Return the [X, Y] coordinate for the center point of the cell that contains the specified text.  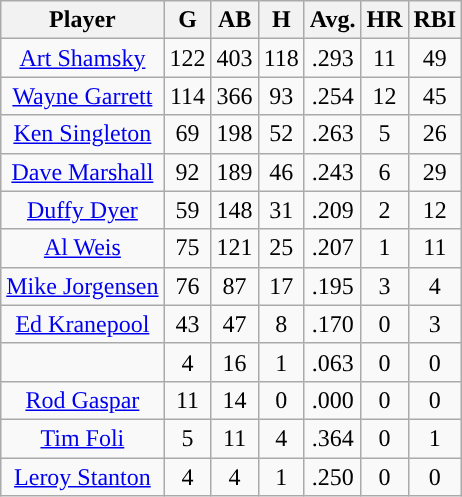
366 [234, 96]
189 [234, 172]
69 [188, 134]
Tim Foli [82, 438]
26 [435, 134]
.170 [332, 324]
RBI [435, 20]
Ken Singleton [82, 134]
.254 [332, 96]
.263 [332, 134]
75 [188, 248]
49 [435, 58]
118 [281, 58]
59 [188, 210]
HR [384, 20]
16 [234, 362]
46 [281, 172]
.063 [332, 362]
Rod Gaspar [82, 400]
Leroy Stanton [82, 477]
31 [281, 210]
.195 [332, 286]
25 [281, 248]
52 [281, 134]
.000 [332, 400]
.207 [332, 248]
8 [281, 324]
45 [435, 96]
47 [234, 324]
.364 [332, 438]
76 [188, 286]
17 [281, 286]
87 [234, 286]
403 [234, 58]
6 [384, 172]
14 [234, 400]
.243 [332, 172]
198 [234, 134]
29 [435, 172]
93 [281, 96]
Duffy Dyer [82, 210]
43 [188, 324]
AB [234, 20]
Wayne Garrett [82, 96]
.293 [332, 58]
148 [234, 210]
2 [384, 210]
Art Shamsky [82, 58]
Mike Jorgensen [82, 286]
122 [188, 58]
G [188, 20]
92 [188, 172]
Al Weis [82, 248]
121 [234, 248]
.250 [332, 477]
Player [82, 20]
.209 [332, 210]
Ed Kranepool [82, 324]
Avg. [332, 20]
H [281, 20]
114 [188, 96]
Dave Marshall [82, 172]
